Capture the cell that displays the provided text and extract its [X, Y] central coordinate. 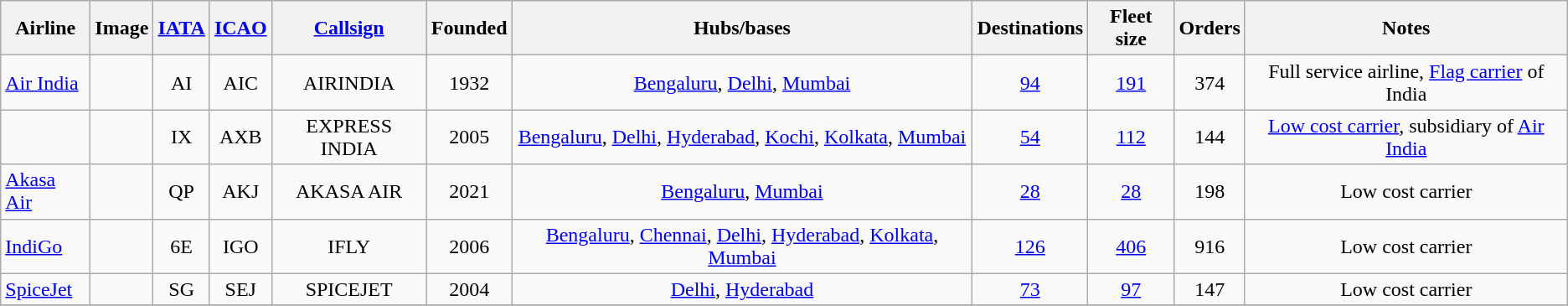
144 [1210, 137]
97 [1131, 289]
Notes [1406, 29]
Full service airline, Flag carrier of India [1406, 82]
Bengaluru, Chennai, Delhi, Hyderabad, Kolkata, Mumbai [742, 246]
73 [1030, 289]
1932 [469, 82]
198 [1210, 191]
IFLY [348, 246]
Low cost carrier, subsidiary of Air India [1406, 137]
147 [1210, 289]
IATA [182, 29]
SpiceJet [45, 289]
EXPRESS INDIA [348, 137]
ICAO [240, 29]
AI [182, 82]
406 [1131, 246]
AXB [240, 137]
112 [1131, 137]
SG [182, 289]
Airline [45, 29]
SPICEJET [348, 289]
IndiGo [45, 246]
SEJ [240, 289]
Fleet size [1131, 29]
Hubs/bases [742, 29]
IX [182, 137]
Orders [1210, 29]
Image [122, 29]
2006 [469, 246]
Bengaluru, Delhi, Hyderabad, Kochi, Kolkata, Mumbai [742, 137]
2005 [469, 137]
AKASA AIR [348, 191]
191 [1131, 82]
94 [1030, 82]
AIC [240, 82]
IGO [240, 246]
Bengaluru, Mumbai [742, 191]
Bengaluru, Delhi, Mumbai [742, 82]
Destinations [1030, 29]
AKJ [240, 191]
374 [1210, 82]
AIRINDIA [348, 82]
Akasa Air [45, 191]
QP [182, 191]
Founded [469, 29]
54 [1030, 137]
2004 [469, 289]
6E [182, 246]
126 [1030, 246]
Delhi, Hyderabad [742, 289]
Air India [45, 82]
2021 [469, 191]
Callsign [348, 29]
916 [1210, 246]
